Locate the cell with the specified text and output its (x, y) center coordinate. 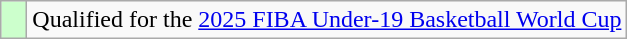
Qualified for the 2025 FIBA Under-19 Basketball World Cup (327, 20)
